Locate the cell with the specified text and output its (x, y) center coordinate. 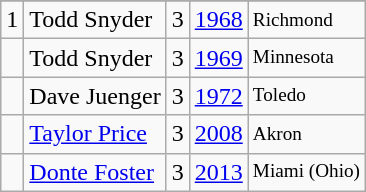
Donte Foster (95, 172)
Minnesota (306, 58)
Miami (Ohio) (306, 172)
2013 (218, 172)
1972 (218, 96)
Taylor Price (95, 134)
Richmond (306, 20)
1 (12, 20)
1969 (218, 58)
1968 (218, 20)
Toledo (306, 96)
Akron (306, 134)
2008 (218, 134)
Dave Juenger (95, 96)
